Scan for the cell matching the given text and deliver its (x, y) coordinate at center. 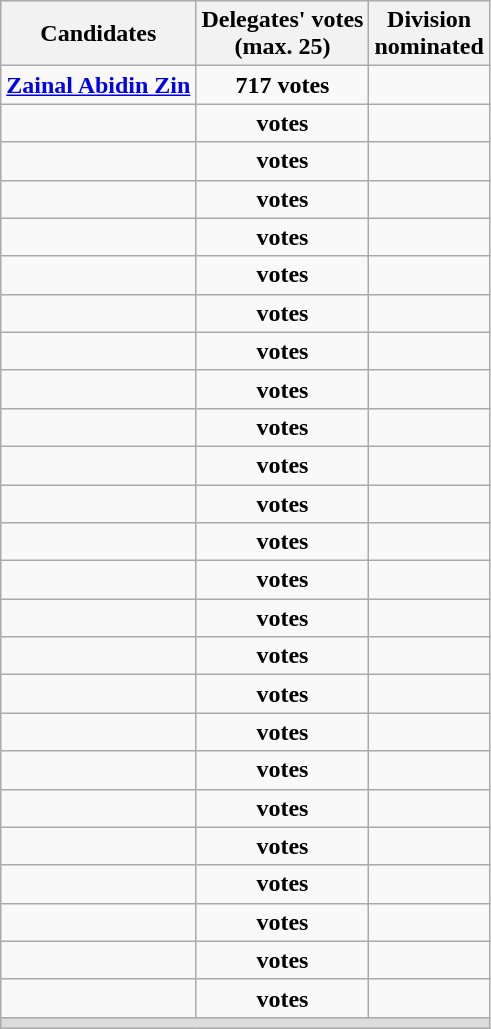
Divisionnominated (429, 34)
Delegates' votes (max. 25) (282, 34)
Zainal Abidin Zin (98, 85)
717 votes (282, 85)
Candidates (98, 34)
